Provide the [x, y] coordinate of the cell's center where the given text is located.  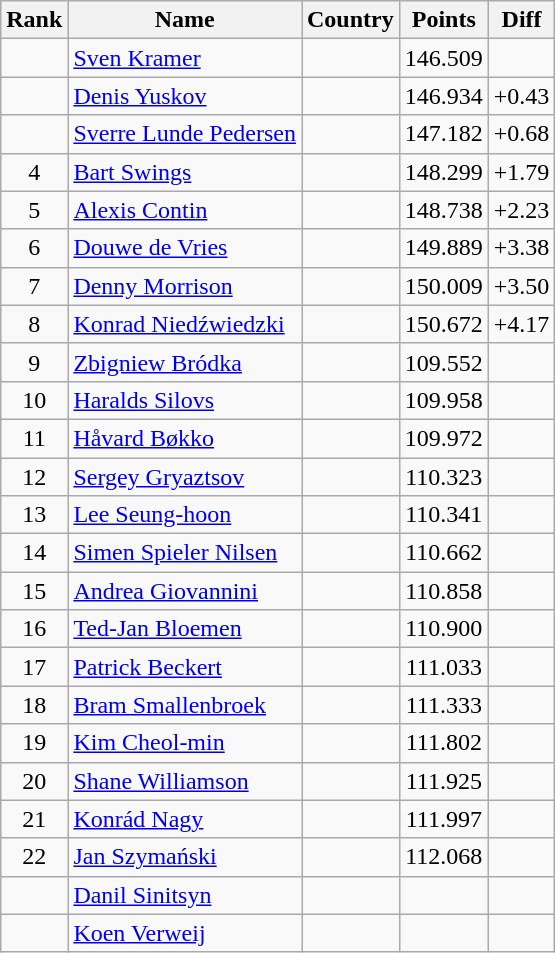
4 [34, 172]
110.900 [444, 629]
Bart Swings [185, 172]
150.009 [444, 286]
Håvard Bøkko [185, 438]
17 [34, 667]
111.033 [444, 667]
111.925 [444, 781]
22 [34, 857]
109.958 [444, 400]
Jan Szymański [185, 857]
147.182 [444, 134]
10 [34, 400]
6 [34, 248]
9 [34, 362]
Andrea Giovannini [185, 591]
18 [34, 705]
Konrád Nagy [185, 819]
148.299 [444, 172]
110.662 [444, 553]
Konrad Niedźwiedzki [185, 324]
Denis Yuskov [185, 96]
+1.79 [522, 172]
109.972 [444, 438]
7 [34, 286]
Haralds Silovs [185, 400]
Koen Verweij [185, 933]
Sergey Gryaztsov [185, 477]
Alexis Contin [185, 210]
Danil Sinitsyn [185, 895]
Points [444, 20]
Simen Spieler Nilsen [185, 553]
+3.38 [522, 248]
16 [34, 629]
+2.23 [522, 210]
Rank [34, 20]
13 [34, 515]
+0.68 [522, 134]
Douwe de Vries [185, 248]
149.889 [444, 248]
148.738 [444, 210]
Country [351, 20]
Denny Morrison [185, 286]
Sverre Lunde Pedersen [185, 134]
111.333 [444, 705]
+4.17 [522, 324]
20 [34, 781]
Zbigniew Bródka [185, 362]
109.552 [444, 362]
Name [185, 20]
15 [34, 591]
146.509 [444, 58]
Lee Seung-hoon [185, 515]
21 [34, 819]
Diff [522, 20]
8 [34, 324]
111.802 [444, 743]
110.341 [444, 515]
14 [34, 553]
+0.43 [522, 96]
111.997 [444, 819]
Kim Cheol-min [185, 743]
110.323 [444, 477]
Bram Smallenbroek [185, 705]
Shane Williamson [185, 781]
+3.50 [522, 286]
112.068 [444, 857]
5 [34, 210]
12 [34, 477]
Patrick Beckert [185, 667]
150.672 [444, 324]
19 [34, 743]
146.934 [444, 96]
11 [34, 438]
Ted-Jan Bloemen [185, 629]
Sven Kramer [185, 58]
110.858 [444, 591]
